Capture the cell that displays the provided text and extract its (x, y) central coordinate. 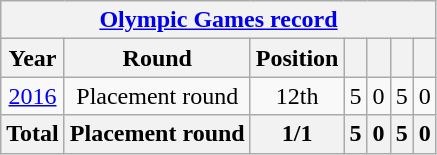
12th (297, 96)
Round (157, 58)
Year (33, 58)
Olympic Games record (218, 20)
2016 (33, 96)
Position (297, 58)
1/1 (297, 134)
Total (33, 134)
